For the text-containing cell, return its midpoint in (x, y) coordinate format. 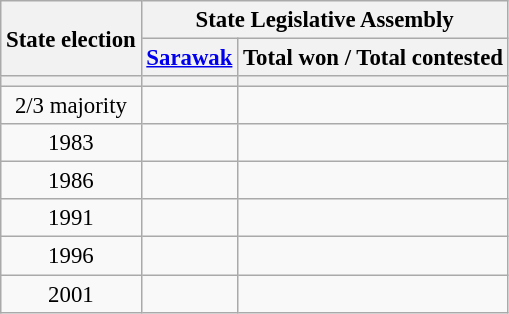
State Legislative Assembly (324, 20)
1991 (71, 219)
Sarawak (190, 58)
Total won / Total contested (374, 58)
1996 (71, 256)
1983 (71, 143)
1986 (71, 181)
2001 (71, 294)
2/3 majority (71, 106)
State election (71, 38)
